Find where the given text appears and provide that cell's center as [X, Y] coordinate. 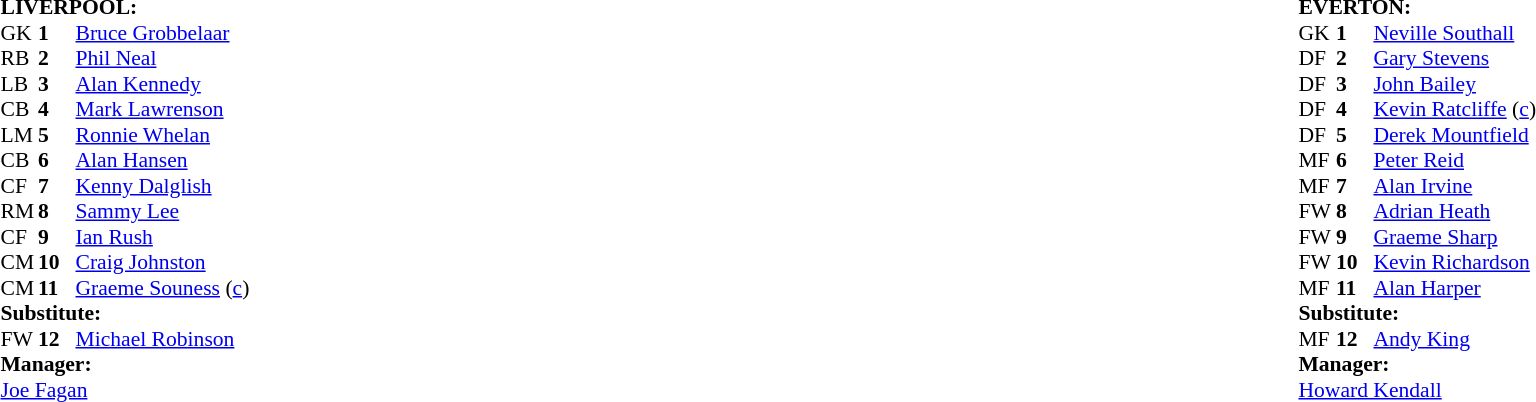
Neville Southall [1454, 33]
Alan Harper [1454, 288]
LB [19, 84]
RM [19, 211]
Alan Hansen [163, 161]
Alan Kennedy [163, 84]
Gary Stevens [1454, 59]
Andy King [1454, 339]
Ian Rush [163, 237]
Kevin Ratcliffe (c) [1454, 109]
Adrian Heath [1454, 211]
Graeme Souness (c) [163, 288]
Kevin Richardson [1454, 263]
Craig Johnston [163, 263]
Derek Mountfield [1454, 135]
Ronnie Whelan [163, 135]
Phil Neal [163, 59]
LM [19, 135]
John Bailey [1454, 84]
RB [19, 59]
Peter Reid [1454, 161]
Michael Robinson [163, 339]
Sammy Lee [163, 211]
Kenny Dalglish [163, 186]
Graeme Sharp [1454, 237]
Bruce Grobbelaar [163, 33]
Mark Lawrenson [163, 109]
Alan Irvine [1454, 186]
